From the cell containing the given text, extract its center point as [x, y] coordinate. 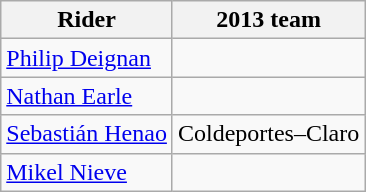
Rider [87, 20]
Philip Deignan [87, 58]
Sebastián Henao [87, 134]
Coldeportes–Claro [268, 134]
Mikel Nieve [87, 172]
Nathan Earle [87, 96]
2013 team [268, 20]
